Return [x, y] of the center of cell containing provided text 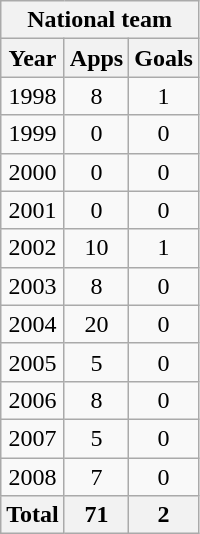
Total [33, 515]
Apps [96, 58]
20 [96, 324]
Year [33, 58]
National team [100, 20]
1999 [33, 134]
1998 [33, 96]
2005 [33, 362]
2003 [33, 286]
2008 [33, 477]
2006 [33, 400]
2001 [33, 210]
10 [96, 248]
Goals [164, 58]
2000 [33, 172]
71 [96, 515]
2 [164, 515]
2002 [33, 248]
2004 [33, 324]
2007 [33, 438]
7 [96, 477]
